Extract the (x, y) coordinate from the center of the cell holding the provided text.  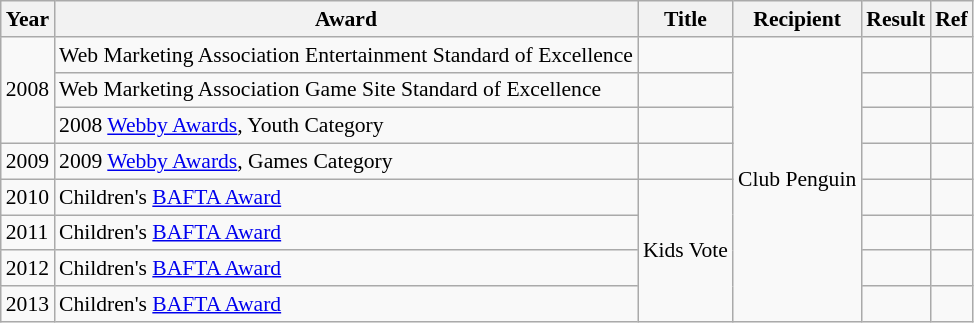
Kids Vote (686, 250)
Club Penguin (797, 180)
Ref (951, 19)
2008 Webby Awards, Youth Category (346, 126)
2008 (28, 90)
2009 (28, 162)
2012 (28, 269)
Award (346, 19)
Web Marketing Association Game Site Standard of Excellence (346, 90)
2010 (28, 197)
Result (896, 19)
2013 (28, 304)
Year (28, 19)
Recipient (797, 19)
Web Marketing Association Entertainment Standard of Excellence (346, 55)
Title (686, 19)
2009 Webby Awards, Games Category (346, 162)
2011 (28, 233)
